Extract the [X, Y] coordinate from the center of the cell holding the provided text.  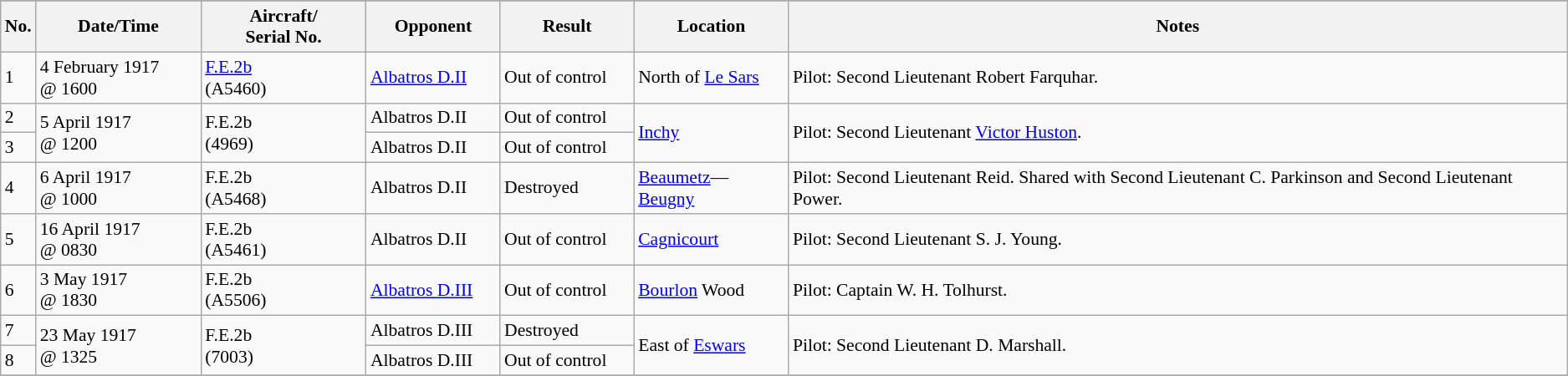
5 [18, 239]
6 [18, 291]
Pilot: Captain W. H. Tolhurst. [1177, 291]
Beaumetz—Beugny [711, 189]
Pilot: Second Lieutenant Robert Farquhar. [1177, 77]
3 [18, 148]
6 April 1917@ 1000 [119, 189]
East of Eswars [711, 346]
Pilot: Second Lieutenant S. J. Young. [1177, 239]
F.E.2b(A5506) [283, 291]
Inchy [711, 132]
4 February 1917@ 1600 [119, 77]
1 [18, 77]
8 [18, 361]
Pilot: Second Lieutenant Reid. Shared with Second Lieutenant C. Parkinson and Second Lieutenant Power. [1177, 189]
16 April 1917@ 0830 [119, 239]
Pilot: Second Lieutenant D. Marshall. [1177, 346]
North of Le Sars [711, 77]
F.E.2b(A5468) [283, 189]
5 April 1917@ 1200 [119, 132]
23 May 1917@ 1325 [119, 346]
Opponent [433, 27]
F.E.2b(4969) [283, 132]
Aircraft/Serial No. [283, 27]
Bourlon Wood [711, 291]
3 May 1917@ 1830 [119, 291]
F.E.2b(A5461) [283, 239]
7 [18, 331]
No. [18, 27]
Location [711, 27]
F.E.2b(7003) [283, 346]
Cagnicourt [711, 239]
F.E.2b(A5460) [283, 77]
Date/Time [119, 27]
Notes [1177, 27]
4 [18, 189]
Pilot: Second Lieutenant Victor Huston. [1177, 132]
2 [18, 118]
Result [567, 27]
